Find where the given text appears and provide that cell's center as (x, y) coordinate. 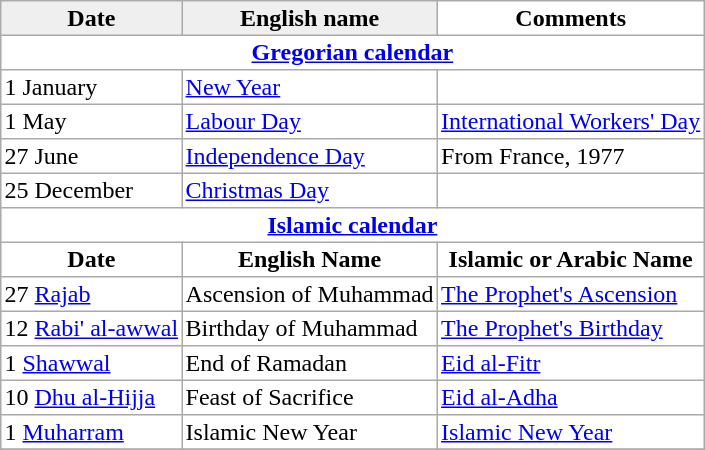
1 January (92, 87)
25 December (92, 190)
27 June (92, 156)
Christmas Day (310, 190)
New Year (310, 87)
International Workers' Day (570, 121)
Eid al-Fitr (570, 363)
Ascension of Muhammad (310, 294)
End of Ramadan (310, 363)
Feast of Sacrifice (310, 397)
Islamic or Arabic Name (570, 259)
27 Rajab (92, 294)
Independence Day (310, 156)
1 Shawwal (92, 363)
Gregorian calendar (352, 52)
1 May (92, 121)
10 Dhu al-Hijja (92, 397)
Islamic calendar (352, 225)
Labour Day (310, 121)
English name (310, 18)
Comments (570, 18)
1 Muharram (92, 432)
The Prophet's Ascension (570, 294)
From France, 1977 (570, 156)
The Prophet's Birthday (570, 328)
English Name (310, 259)
12 Rabi' al-awwal (92, 328)
Eid al-Adha (570, 397)
Birthday of Muhammad (310, 328)
